Determine the [x, y] coordinate at the center of the cell enclosing the given text.  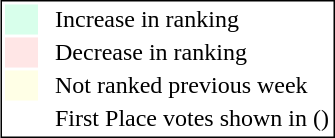
First Place votes shown in () [192, 119]
Not ranked previous week [192, 85]
Decrease in ranking [192, 53]
Increase in ranking [192, 19]
